Return (x, y) of the center of cell containing provided text 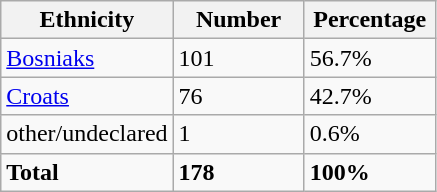
other/undeclared (87, 134)
Croats (87, 96)
100% (370, 172)
0.6% (370, 134)
Percentage (370, 20)
101 (238, 58)
178 (238, 172)
42.7% (370, 96)
76 (238, 96)
1 (238, 134)
Bosniaks (87, 58)
Ethnicity (87, 20)
Total (87, 172)
56.7% (370, 58)
Number (238, 20)
